Scan for the cell matching the given text and deliver its (x, y) coordinate at center. 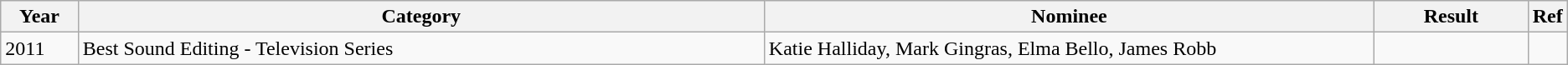
Best Sound Editing - Television Series (420, 48)
Year (39, 17)
Nominee (1069, 17)
Result (1452, 17)
Katie Halliday, Mark Gingras, Elma Bello, James Robb (1069, 48)
Category (420, 17)
2011 (39, 48)
Ref (1548, 17)
